Pinpoint the cell where the given text exists, returning its [x, y] midpoint coordinate. 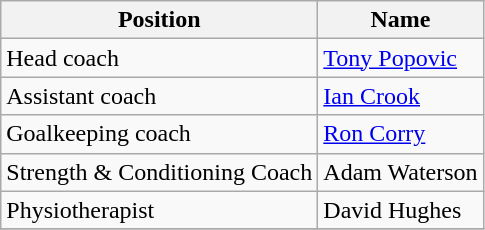
Strength & Conditioning Coach [160, 172]
Assistant coach [160, 96]
Head coach [160, 58]
Position [160, 20]
Ron Corry [400, 134]
David Hughes [400, 210]
Name [400, 20]
Adam Waterson [400, 172]
Goalkeeping coach [160, 134]
Physiotherapist [160, 210]
Ian Crook [400, 96]
Tony Popovic [400, 58]
